Identify which cell holds the provided text, then report its [x, y] central coordinate. 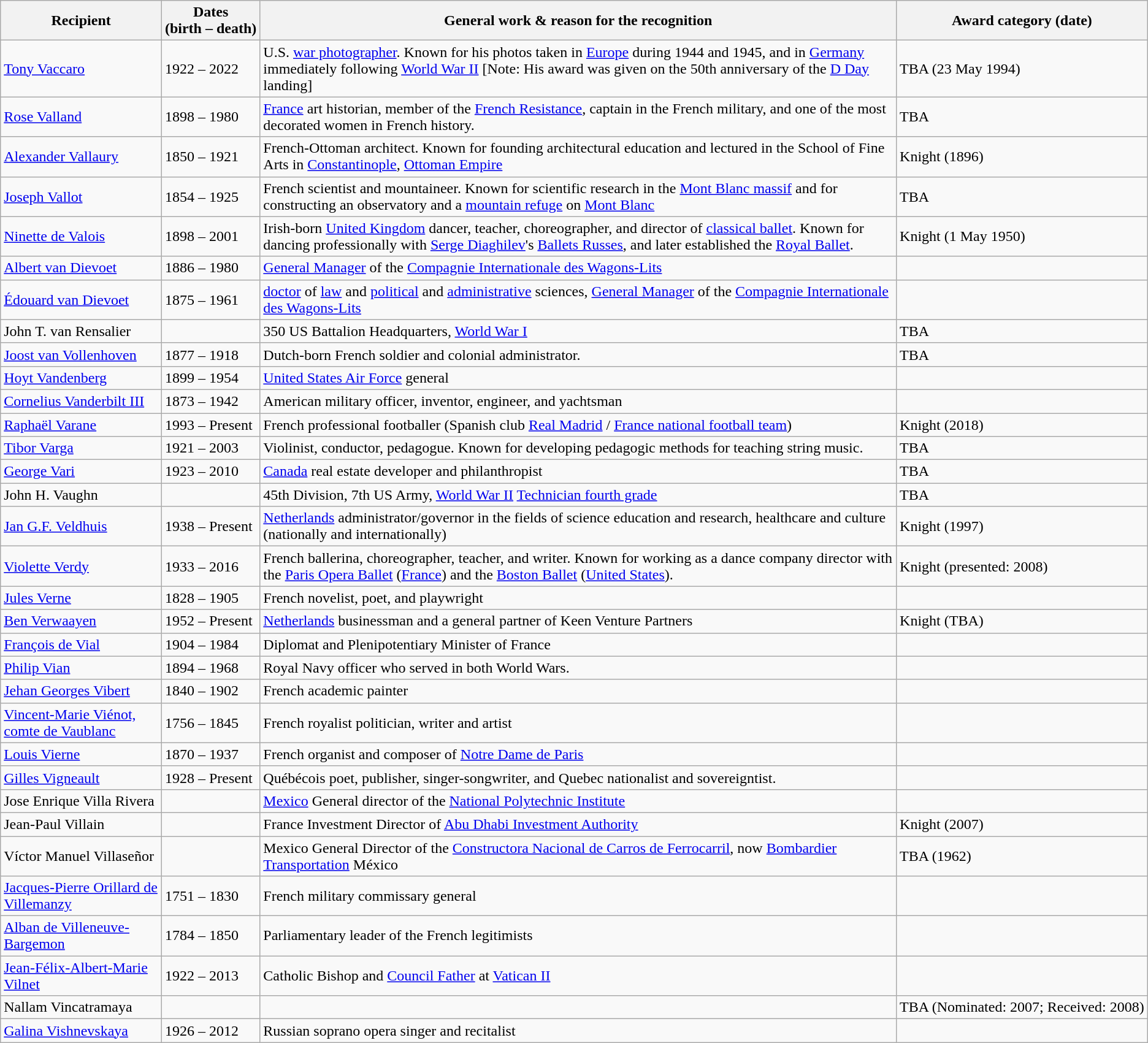
French organist and composer of Notre Dame de Paris [578, 754]
Knight (presented: 2008) [1022, 567]
Albert van Dievoet [81, 268]
Alban de Villeneuve-Bargemon [81, 936]
France Investment Director of Abu Dhabi Investment Authority [578, 824]
Dates(birth – death) [210, 21]
TBA (1962) [1022, 856]
1898 – 1980 [210, 117]
1938 – Present [210, 526]
General Manager of the Compagnie Internationale des Wagons-Lits [578, 268]
Raphaël Varane [81, 425]
45th Division, 7th US Army, World War II Technician fourth grade [578, 495]
Dutch-born French soldier and colonial administrator. [578, 354]
Cornelius Vanderbilt III [81, 401]
Knight (2007) [1022, 824]
1840 – 1902 [210, 691]
John T. van Rensalier [81, 331]
Jacques-Pierre Orillard de Villemanzy [81, 896]
General work & reason for the recognition [578, 21]
Hoyt Vandenberg [81, 378]
Tibor Varga [81, 448]
Netherlands administrator/governor in the fields of science education and research, healthcare and culture (nationally and internationally) [578, 526]
1933 – 2016 [210, 567]
Parliamentary leader of the French legitimists [578, 936]
1952 – Present [210, 621]
Knight (TBA) [1022, 621]
Knight (1 May 1950) [1022, 237]
French professional footballer (Spanish club Real Madrid / France national football team) [578, 425]
1993 – Present [210, 425]
1877 – 1918 [210, 354]
Jean-Félix-Albert-Marie Vilnet [81, 976]
Rose Valland [81, 117]
TBA (Nominated: 2007; Received: 2008) [1022, 1007]
Joseph Vallot [81, 196]
Louis Vierne [81, 754]
TBA (23 May 1994) [1022, 69]
Philip Vian [81, 668]
Canada real estate developer and philanthropist [578, 472]
Jean-Paul Villain [81, 824]
Nallam Vincatramaya [81, 1007]
Édouard van Dievoet [81, 299]
1894 – 1968 [210, 668]
Tony Vaccaro [81, 69]
1904 – 1984 [210, 644]
George Vari [81, 472]
Jehan Georges Vibert [81, 691]
1850 – 1921 [210, 157]
1751 – 1830 [210, 896]
Violinist, conductor, pedagogue. Known for developing pedagogic methods for teaching string music. [578, 448]
Jose Enrique Villa Rivera [81, 801]
Galina Vishnevskaya [81, 1031]
Jules Verne [81, 598]
Gilles Vigneault [81, 777]
United States Air Force general [578, 378]
doctor of law and political and administrative sciences, General Manager of the Compagnie Internationale des Wagons-Lits [578, 299]
1870 – 1937 [210, 754]
Mexico General Director of the Constructora Nacional de Carros de Ferrocarril, now Bombardier Transportation México [578, 856]
Víctor Manuel Villaseñor [81, 856]
1875 – 1961 [210, 299]
1873 – 1942 [210, 401]
1886 – 1980 [210, 268]
American military officer, inventor, engineer, and yachtsman [578, 401]
Netherlands businessman and a general partner of Keen Venture Partners [578, 621]
1899 – 1954 [210, 378]
Mexico General director of the National Polytechnic Institute [578, 801]
Royal Navy officer who served in both World Wars. [578, 668]
John H. Vaughn [81, 495]
1828 – 1905 [210, 598]
Catholic Bishop and Council Father at Vatican II [578, 976]
Knight (1896) [1022, 157]
Alexander Vallaury [81, 157]
1898 – 2001 [210, 237]
Vincent-Marie Viénot, comte de Vaublanc [81, 722]
Knight (1997) [1022, 526]
1928 – Present [210, 777]
1922 – 2013 [210, 976]
Violette Verdy [81, 567]
Russian soprano opera singer and recitalist [578, 1031]
Award category (date) [1022, 21]
France art historian, member of the French Resistance, captain in the French military, and one of the most decorated women in French history. [578, 117]
French-Ottoman architect. Known for founding architectural education and lectured in the School of Fine Arts in Constantinople, Ottoman Empire [578, 157]
1854 – 1925 [210, 196]
French novelist, poet, and playwright [578, 598]
1921 – 2003 [210, 448]
Knight (2018) [1022, 425]
Jan G.F. Veldhuis [81, 526]
350 US Battalion Headquarters, World War I [578, 331]
French academic painter [578, 691]
Québécois poet, publisher, singer-songwriter, and Quebec nationalist and sovereigntist. [578, 777]
1923 – 2010 [210, 472]
French military commissary general [578, 896]
Recipient [81, 21]
Joost van Vollenhoven [81, 354]
1922 – 2022 [210, 69]
Ben Verwaayen [81, 621]
Ninette de Valois [81, 237]
1784 – 1850 [210, 936]
1926 – 2012 [210, 1031]
1756 – 1845 [210, 722]
Diplomat and Plenipotentiary Minister of France [578, 644]
François de Vial [81, 644]
French royalist politician, writer and artist [578, 722]
